Detect which cell encompasses the target text, then output its [x, y] center coordinate. 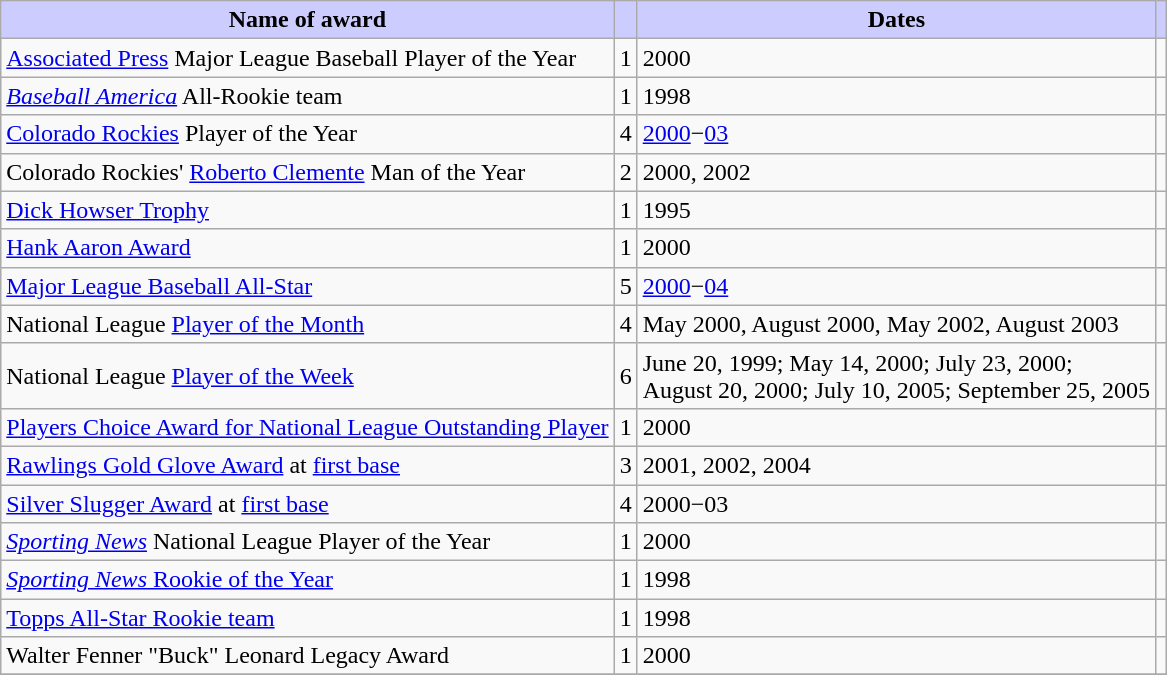
5 [626, 286]
May 2000, August 2000, May 2002, August 2003 [896, 324]
Topps All-Star Rookie team [308, 618]
Major League Baseball All-Star [308, 286]
2 [626, 172]
Dick Howser Trophy [308, 210]
Dates [896, 20]
2000−04 [896, 286]
Sporting News National League Player of the Year [308, 542]
6 [626, 376]
2000, 2002 [896, 172]
National League Player of the Week [308, 376]
Colorado Rockies' Roberto Clemente Man of the Year [308, 172]
Baseball America All-Rookie team [308, 96]
Sporting News Rookie of the Year [308, 580]
2001, 2002, 2004 [896, 465]
Players Choice Award for National League Outstanding Player [308, 427]
1995 [896, 210]
Hank Aaron Award [308, 248]
Colorado Rockies Player of the Year [308, 134]
National League Player of the Month [308, 324]
Walter Fenner "Buck" Leonard Legacy Award [308, 656]
Associated Press Major League Baseball Player of the Year [308, 58]
3 [626, 465]
Name of award [308, 20]
Rawlings Gold Glove Award at first base [308, 465]
June 20, 1999; May 14, 2000; July 23, 2000; August 20, 2000; July 10, 2005; September 25, 2005 [896, 376]
Silver Slugger Award at first base [308, 503]
